Return the (x, y) coordinate for the center point of the cell that contains the specified text.  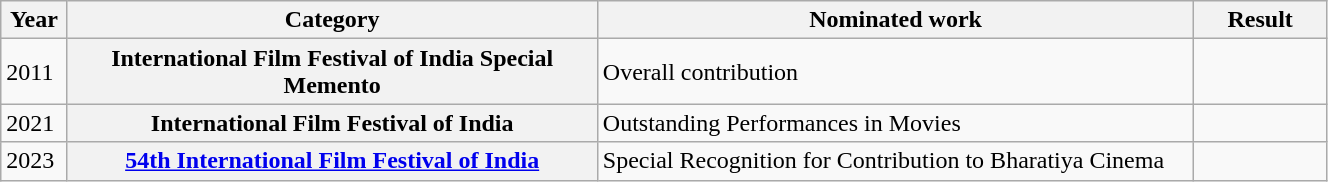
Category (332, 20)
Nominated work (896, 20)
54th International Film Festival of India (332, 161)
Year (34, 20)
2021 (34, 123)
Special Recognition for Contribution to Bharatiya Cinema (896, 161)
Overall contribution (896, 72)
Result (1260, 20)
International Film Festival of India Special Memento (332, 72)
2023 (34, 161)
Outstanding Performances in Movies (896, 123)
International Film Festival of India (332, 123)
2011 (34, 72)
